Return the (X, Y) coordinate for the center point of the cell that contains the specified text.  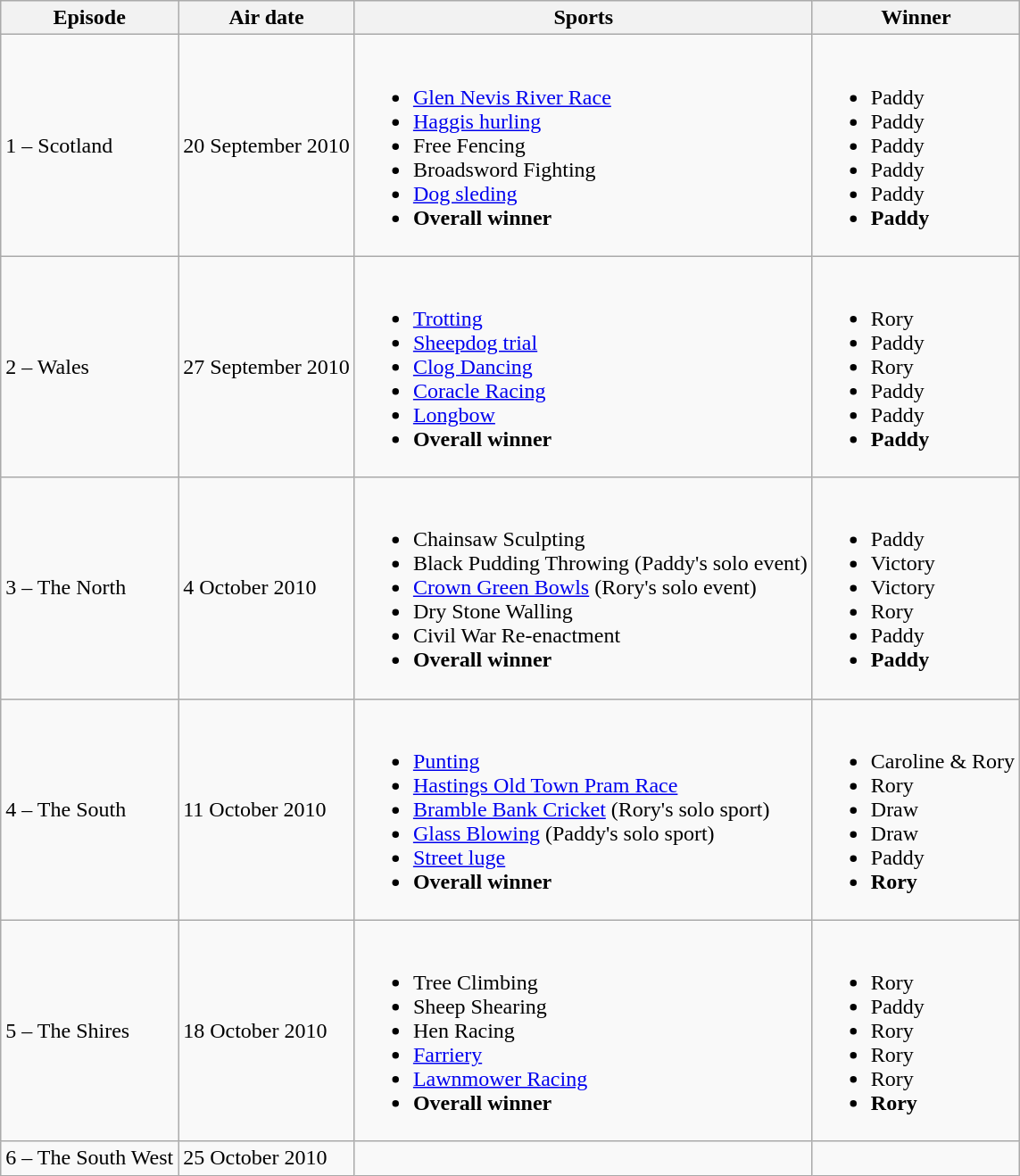
4 – The South (89, 809)
2 – Wales (89, 367)
TrottingSheepdog trialClog DancingCoracle RacingLongbowOverall winner (584, 367)
25 October 2010 (267, 1158)
Glen Nevis River RaceHaggis hurlingFree FencingBroadsword FightingDog sledingOverall winner (584, 145)
3 – The North (89, 588)
Sports (584, 18)
5 – The Shires (89, 1031)
27 September 2010 (267, 367)
RoryPaddyRoryRoryRoryRory (916, 1031)
Episode (89, 18)
Air date (267, 18)
Winner (916, 18)
18 October 2010 (267, 1031)
PaddyVictoryVictoryRoryPaddyPaddy (916, 588)
Caroline & RoryRoryDrawDrawPaddyRory (916, 809)
11 October 2010 (267, 809)
PaddyPaddyPaddyPaddyPaddyPaddy (916, 145)
PuntingHastings Old Town Pram RaceBramble Bank Cricket (Rory's solo sport)Glass Blowing (Paddy's solo sport)Street lugeOverall winner (584, 809)
4 October 2010 (267, 588)
RoryPaddyRoryPaddyPaddyPaddy (916, 367)
Tree ClimbingSheep ShearingHen RacingFarrieryLawnmower RacingOverall winner (584, 1031)
6 – The South West (89, 1158)
20 September 2010 (267, 145)
1 – Scotland (89, 145)
